Determine the [x, y] coordinate at the center of the cell enclosing the given text.  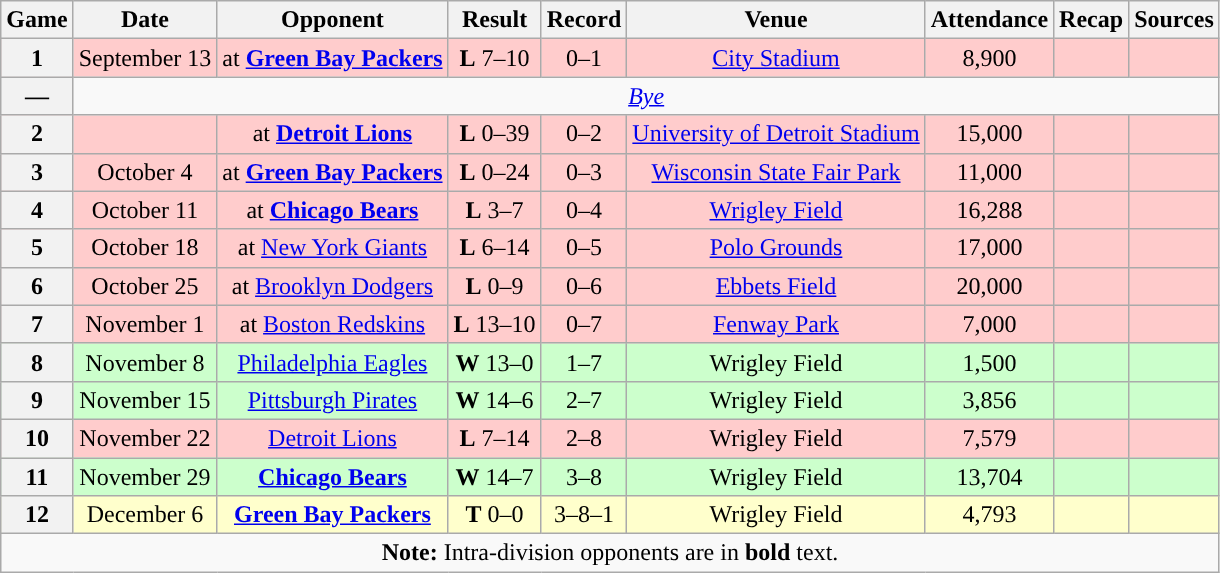
October 25 [145, 286]
12 [37, 515]
at Boston Redskins [332, 324]
10 [37, 438]
November 29 [145, 477]
Pittsburgh Pirates [332, 400]
Venue [776, 20]
October 11 [145, 210]
Fenway Park [776, 324]
University of Detroit Stadium [776, 134]
Polo Grounds [776, 248]
3–8–1 [584, 515]
17,000 [989, 248]
T 0–0 [494, 515]
1,500 [989, 362]
L 0–24 [494, 172]
0–7 [584, 324]
Note: Intra-division opponents are in bold text. [610, 553]
Date [145, 20]
15,000 [989, 134]
Bye [646, 96]
2–8 [584, 438]
October 4 [145, 172]
2 [37, 134]
11 [37, 477]
Attendance [989, 20]
L 0–9 [494, 286]
Sources [1174, 20]
Detroit Lions [332, 438]
13,704 [989, 477]
8 [37, 362]
0–5 [584, 248]
11,000 [989, 172]
4,793 [989, 515]
7,000 [989, 324]
Green Bay Packers [332, 515]
W 14–7 [494, 477]
City Stadium [776, 58]
2–7 [584, 400]
October 18 [145, 248]
November 15 [145, 400]
November 22 [145, 438]
0–2 [584, 134]
Recap [1092, 20]
9 [37, 400]
Record [584, 20]
6 [37, 286]
0–3 [584, 172]
W 13–0 [494, 362]
L 6–14 [494, 248]
Philadelphia Eagles [332, 362]
20,000 [989, 286]
7,579 [989, 438]
Game [37, 20]
0–4 [584, 210]
3–8 [584, 477]
L 13–10 [494, 324]
— [37, 96]
1–7 [584, 362]
7 [37, 324]
W 14–6 [494, 400]
L 7–14 [494, 438]
3 [37, 172]
Chicago Bears [332, 477]
4 [37, 210]
5 [37, 248]
December 6 [145, 515]
3,856 [989, 400]
at Detroit Lions [332, 134]
Result [494, 20]
0–1 [584, 58]
L 0–39 [494, 134]
L 3–7 [494, 210]
16,288 [989, 210]
September 13 [145, 58]
at New York Giants [332, 248]
Ebbets Field [776, 286]
1 [37, 58]
at Brooklyn Dodgers [332, 286]
Opponent [332, 20]
0–6 [584, 286]
8,900 [989, 58]
L 7–10 [494, 58]
at Chicago Bears [332, 210]
November 1 [145, 324]
November 8 [145, 362]
Wisconsin State Fair Park [776, 172]
